Locate the cell with the specified text and output its (x, y) center coordinate. 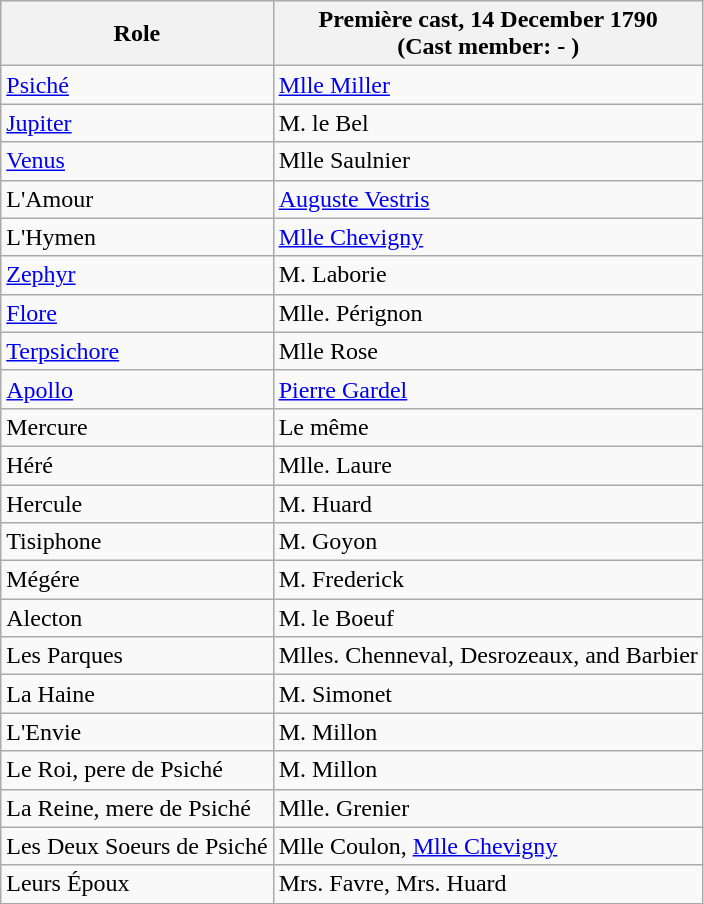
Mlle. Laure (488, 465)
La Haine (137, 694)
Terpsichore (137, 351)
L'Amour (137, 199)
Mégére (137, 580)
Zephyr (137, 275)
M. Goyon (488, 542)
Mlle Chevigny (488, 237)
Mlle Coulon, Mlle Chevigny (488, 846)
Role (137, 34)
Venus (137, 161)
M. Simonet (488, 694)
L'Hymen (137, 237)
Première cast, 14 December 1790(Cast member: - ) (488, 34)
Les Parques (137, 656)
Mrs. Favre, Mrs. Huard (488, 884)
Hercule (137, 503)
M. Frederick (488, 580)
Mlle Rose (488, 351)
Alecton (137, 618)
Le même (488, 427)
M. le Boeuf (488, 618)
Héré (137, 465)
Leurs Époux (137, 884)
M. Huard (488, 503)
Mlle. Grenier (488, 808)
Apollo (137, 389)
M. le Bel (488, 123)
Flore (137, 313)
L'Envie (137, 732)
Jupiter (137, 123)
M. Laborie (488, 275)
Tisiphone (137, 542)
La Reine, mere de Psiché (137, 808)
Mlle Saulnier (488, 161)
Mlle Miller (488, 85)
Pierre Gardel (488, 389)
Mlles. Chenneval, Desrozeaux, and Barbier (488, 656)
Psiché (137, 85)
Mlle. Pérignon (488, 313)
Les Deux Soeurs de Psiché (137, 846)
Auguste Vestris (488, 199)
Mercure (137, 427)
Le Roi, pere de Psiché (137, 770)
